Determine the [X, Y] coordinate at the center of the cell enclosing the given text.  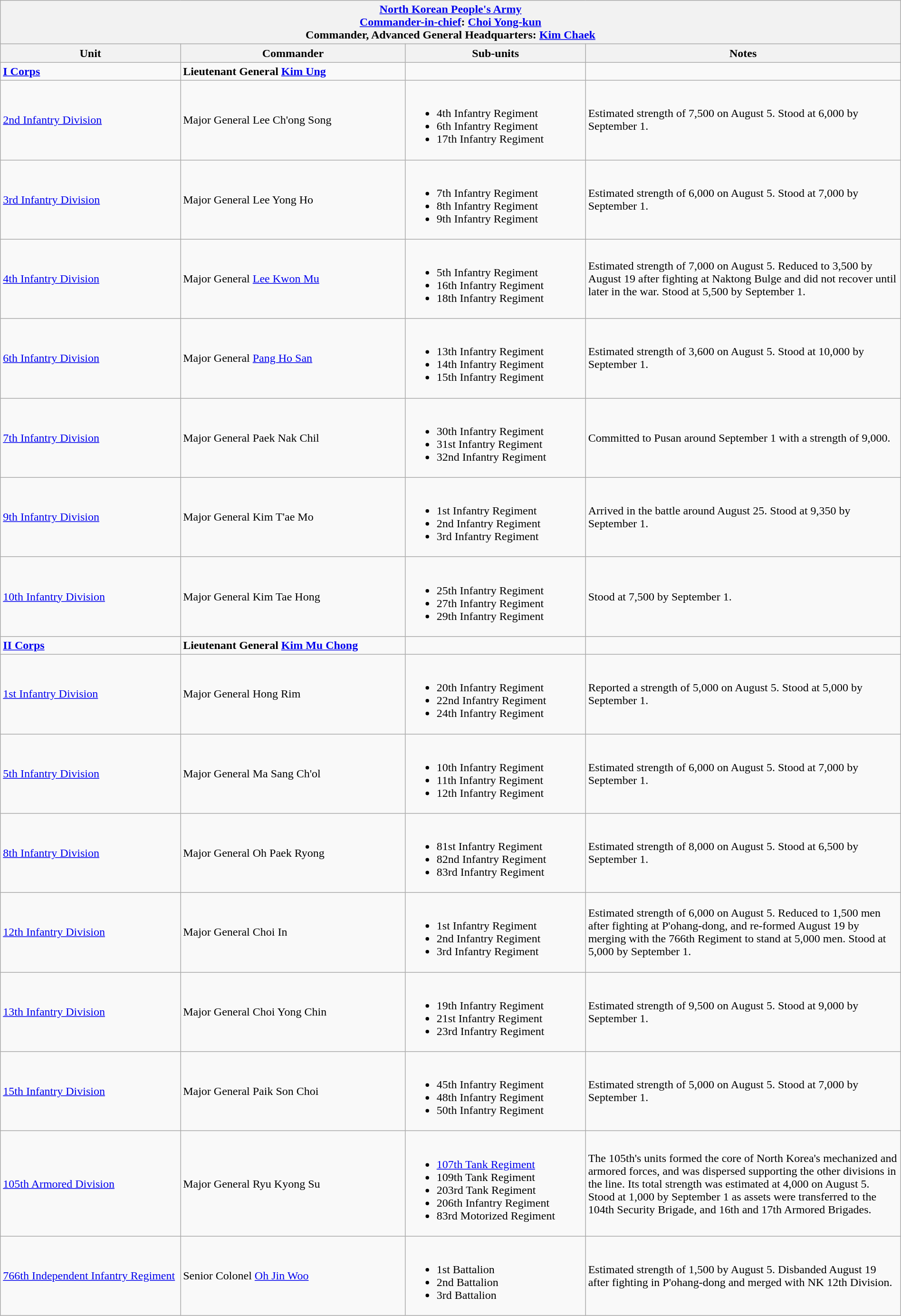
Arrived in the battle around August 25. Stood at 9,350 by September 1. [743, 517]
1st Battalion2nd Battalion3rd Battalion [495, 1276]
30th Infantry Regiment31st Infantry Regiment32nd Infantry Regiment [495, 437]
Estimated strength of 8,000 on August 5. Stood at 6,500 by September 1. [743, 853]
Senior Colonel Oh Jin Woo [293, 1276]
Major General Paek Nak Chil [293, 437]
20th Infantry Regiment22nd Infantry Regiment24th Infantry Regiment [495, 694]
Estimated strength of 3,600 on August 5. Stood at 10,000 by September 1. [743, 358]
Estimated strength of 7,500 on August 5. Stood at 6,000 by September 1. [743, 120]
10th Infantry Regiment11th Infantry Regiment12th Infantry Regiment [495, 774]
Major General Choi In [293, 933]
25th Infantry Regiment27th Infantry Regiment29th Infantry Regiment [495, 596]
Reported a strength of 5,000 on August 5. Stood at 5,000 by September 1. [743, 694]
Major General Ma Sang Ch'ol [293, 774]
19th Infantry Regiment21st Infantry Regiment23rd Infantry Regiment [495, 1012]
107th Tank Regiment109th Tank Regiment203rd Tank Regiment206th Infantry Regiment83rd Motorized Regiment [495, 1184]
Major General Kim Tae Hong [293, 596]
Major General Oh Paek Ryong [293, 853]
7th Infantry Regiment8th Infantry Regiment9th Infantry Regiment [495, 200]
8th Infantry Division [90, 853]
Lieutenant General Kim Ung [293, 71]
Committed to Pusan around September 1 with a strength of 9,000. [743, 437]
7th Infantry Division [90, 437]
II Corps [90, 645]
Major General Choi Yong Chin [293, 1012]
45th Infantry Regiment48th Infantry Regiment50th Infantry Regiment [495, 1092]
Estimated strength of 5,000 on August 5. Stood at 7,000 by September 1. [743, 1092]
Major General Ryu Kyong Su [293, 1184]
13th Infantry Division [90, 1012]
81st Infantry Regiment82nd Infantry Regiment83rd Infantry Regiment [495, 853]
Major General Lee Yong Ho [293, 200]
15th Infantry Division [90, 1092]
3rd Infantry Division [90, 200]
Major General Hong Rim [293, 694]
Stood at 7,500 by September 1. [743, 596]
12th Infantry Division [90, 933]
2nd Infantry Division [90, 120]
Estimated strength of 1,500 by August 5. Disbanded August 19 after fighting in P'ohang-dong and merged with NK 12th Division. [743, 1276]
1st Infantry Division [90, 694]
Estimated strength of 9,500 on August 5. Stood at 9,000 by September 1. [743, 1012]
6th Infantry Division [90, 358]
Unit [90, 53]
North Korean People's ArmyCommander-in-chief: Choi Yong-kunCommander, Advanced General Headquarters: Kim Chaek [450, 22]
Sub-units [495, 53]
4th Infantry Regiment6th Infantry Regiment17th Infantry Regiment [495, 120]
Notes [743, 53]
Major General Pang Ho San [293, 358]
9th Infantry Division [90, 517]
5th Infantry Division [90, 774]
4th Infantry Division [90, 279]
Lieutenant General Kim Mu Chong [293, 645]
I Corps [90, 71]
10th Infantry Division [90, 596]
105th Armored Division [90, 1184]
Major General Kim T'ae Mo [293, 517]
Major General Paik Son Choi [293, 1092]
Major General Lee Kwon Mu [293, 279]
5th Infantry Regiment16th Infantry Regiment18th Infantry Regiment [495, 279]
Major General Lee Ch'ong Song [293, 120]
13th Infantry Regiment14th Infantry Regiment15th Infantry Regiment [495, 358]
Commander [293, 53]
766th Independent Infantry Regiment [90, 1276]
